Return (X, Y) of the center of cell containing provided text 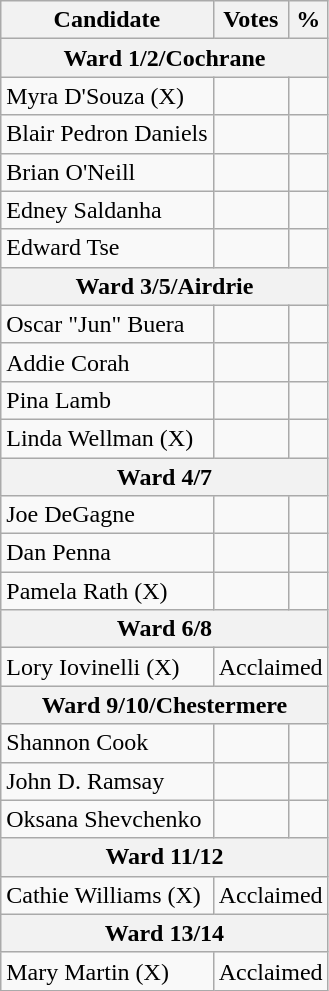
Ward 3/5/Airdrie (164, 286)
John D. Ramsay (107, 781)
Edney Saldanha (107, 210)
Pamela Rath (X) (107, 591)
Votes (250, 20)
Myra D'Souza (X) (107, 96)
Brian O'Neill (107, 172)
Edward Tse (107, 248)
Addie Corah (107, 362)
Ward 13/14 (164, 933)
Oscar "Jun" Buera (107, 324)
% (308, 20)
Joe DeGagne (107, 515)
Ward 9/10/Chestermere (164, 705)
Mary Martin (X) (107, 971)
Ward 4/7 (164, 477)
Ward 1/2/Cochrane (164, 58)
Oksana Shevchenko (107, 819)
Lory Iovinelli (X) (107, 667)
Dan Penna (107, 553)
Blair Pedron Daniels (107, 134)
Ward 6/8 (164, 629)
Shannon Cook (107, 743)
Candidate (107, 20)
Ward 11/12 (164, 857)
Pina Lamb (107, 400)
Linda Wellman (X) (107, 438)
Cathie Williams (X) (107, 895)
